Identify which cell holds the provided text, then report its (x, y) central coordinate. 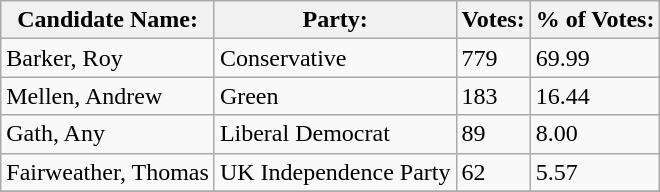
Gath, Any (108, 134)
Party: (335, 20)
89 (493, 134)
183 (493, 96)
Fairweather, Thomas (108, 172)
Mellen, Andrew (108, 96)
Votes: (493, 20)
16.44 (595, 96)
Candidate Name: (108, 20)
62 (493, 172)
% of Votes: (595, 20)
5.57 (595, 172)
Barker, Roy (108, 58)
UK Independence Party (335, 172)
Green (335, 96)
779 (493, 58)
Conservative (335, 58)
Liberal Democrat (335, 134)
69.99 (595, 58)
8.00 (595, 134)
